Return the (X, Y) coordinate for the center point of the cell that contains the specified text.  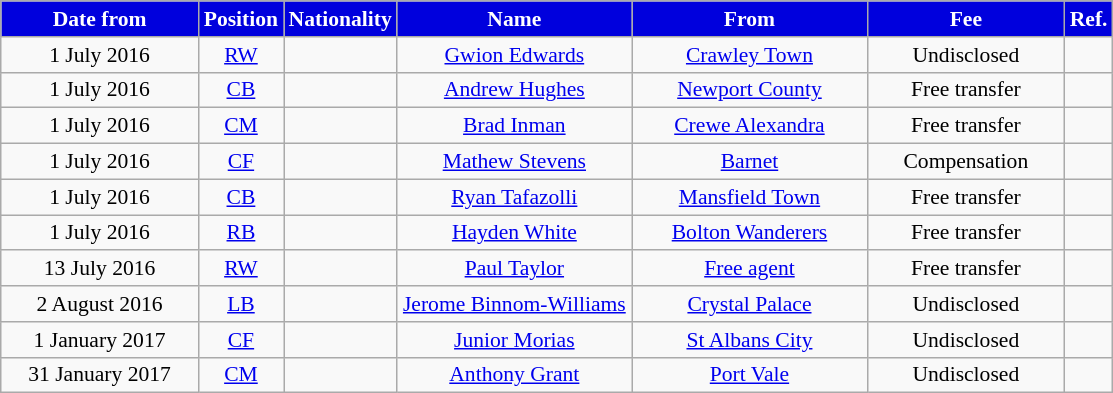
Anthony Grant (514, 375)
Date from (100, 19)
Junior Morias (514, 340)
Port Vale (750, 375)
Crawley Town (750, 55)
Crystal Palace (750, 304)
Name (514, 19)
Compensation (966, 162)
Bolton Wanderers (750, 233)
From (750, 19)
Paul Taylor (514, 269)
Crewe Alexandra (750, 126)
Brad Inman (514, 126)
2 August 2016 (100, 304)
Newport County (750, 90)
Free agent (750, 269)
Ref. (1089, 19)
Hayden White (514, 233)
Gwion Edwards (514, 55)
RB (240, 233)
Mathew Stevens (514, 162)
Andrew Hughes (514, 90)
Fee (966, 19)
Position (240, 19)
Mansfield Town (750, 197)
LB (240, 304)
Jerome Binnom-Williams (514, 304)
Nationality (340, 19)
1 January 2017 (100, 340)
St Albans City (750, 340)
13 July 2016 (100, 269)
31 January 2017 (100, 375)
Ryan Tafazolli (514, 197)
Barnet (750, 162)
